Provide the [x, y] coordinate of the cell's center where the given text is located.  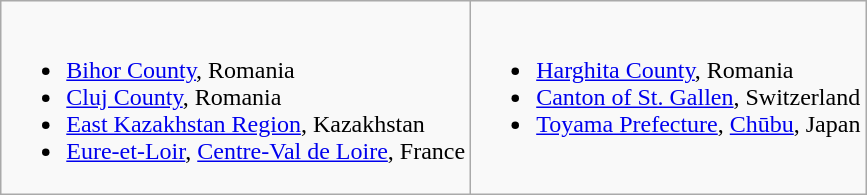
Harghita County, Romania Canton of St. Gallen, Switzerland Toyama Prefecture, Chūbu, Japan [668, 98]
Bihor County, Romania Cluj County, Romania East Kazakhstan Region, Kazakhstan Eure-et-Loir, Centre-Val de Loire, France [236, 98]
